Provide the (x, y) coordinate of the cell's center where the given text is located.  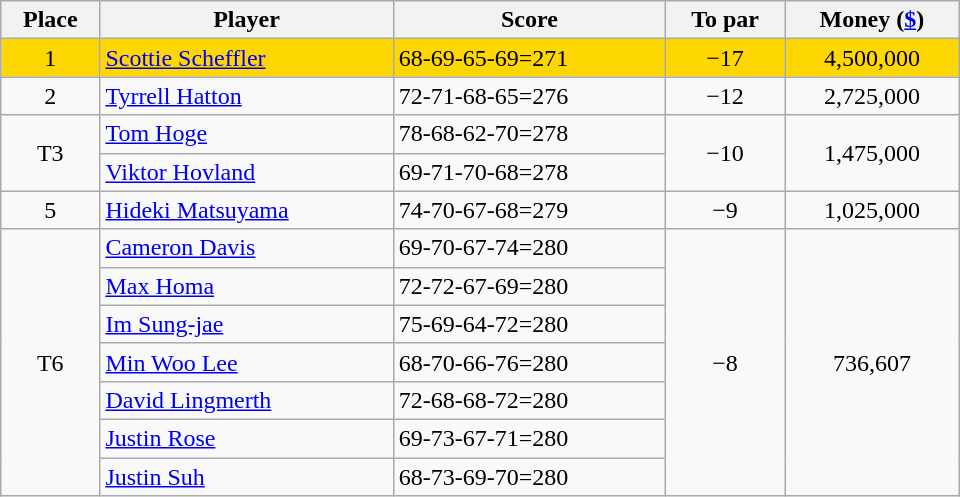
Scottie Scheffler (246, 58)
David Lingmerth (246, 400)
69-70-67-74=280 (529, 248)
Im Sung-jae (246, 324)
2,725,000 (872, 96)
−12 (726, 96)
78-68-62-70=278 (529, 134)
68-69-65-69=271 (529, 58)
Money ($) (872, 20)
68-70-66-76=280 (529, 362)
Min Woo Lee (246, 362)
72-71-68-65=276 (529, 96)
72-72-67-69=280 (529, 286)
Tyrrell Hatton (246, 96)
Score (529, 20)
1,475,000 (872, 153)
−10 (726, 153)
2 (50, 96)
−9 (726, 210)
68-73-69-70=280 (529, 477)
Tom Hoge (246, 134)
−17 (726, 58)
T3 (50, 153)
75-69-64-72=280 (529, 324)
4,500,000 (872, 58)
74-70-67-68=279 (529, 210)
1 (50, 58)
−8 (726, 362)
5 (50, 210)
72-68-68-72=280 (529, 400)
Justin Suh (246, 477)
T6 (50, 362)
736,607 (872, 362)
Justin Rose (246, 438)
Place (50, 20)
Hideki Matsuyama (246, 210)
Player (246, 20)
Max Homa (246, 286)
69-71-70-68=278 (529, 172)
69-73-67-71=280 (529, 438)
To par (726, 20)
Cameron Davis (246, 248)
1,025,000 (872, 210)
Viktor Hovland (246, 172)
